Determine the [x, y] coordinate at the center of the cell enclosing the given text.  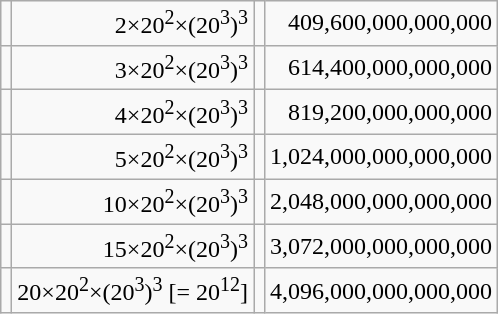
819,200,000,000,000 [382, 112]
4×202×(203)3 [133, 112]
409,600,000,000,000 [382, 24]
4,096,000,000,000,000 [382, 290]
2,048,000,000,000,000 [382, 202]
3×202×(203)3 [133, 68]
2×202×(203)3 [133, 24]
15×202×(203)3 [133, 246]
5×202×(203)3 [133, 156]
10×202×(203)3 [133, 202]
1,024,000,000,000,000 [382, 156]
3,072,000,000,000,000 [382, 246]
20×202×(203)3 [= 2012] [133, 290]
614,400,000,000,000 [382, 68]
